Output the [x, y] coordinate of the center of the cell containing the given text.  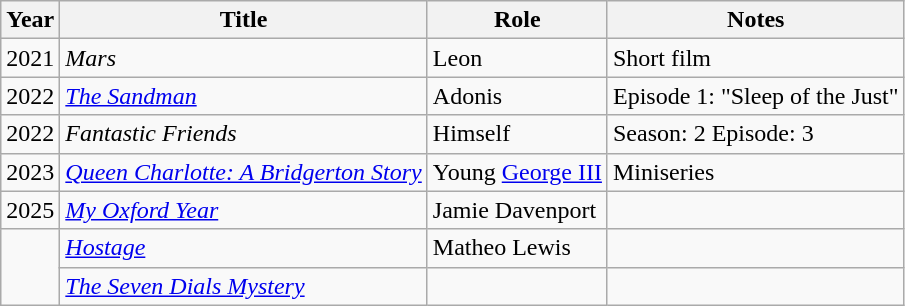
Title [244, 20]
2023 [30, 172]
Mars [244, 58]
Season: 2 Episode: 3 [756, 134]
2025 [30, 210]
My Oxford Year [244, 210]
Short film [756, 58]
Notes [756, 20]
Leon [517, 58]
Young George III [517, 172]
Jamie Davenport [517, 210]
The Seven Dials Mystery [244, 286]
Hostage [244, 248]
Himself [517, 134]
Year [30, 20]
Queen Charlotte: A Bridgerton Story [244, 172]
Role [517, 20]
Adonis [517, 96]
Episode 1: "Sleep of the Just" [756, 96]
Fantastic Friends [244, 134]
Matheo Lewis [517, 248]
The Sandman [244, 96]
2021 [30, 58]
Miniseries [756, 172]
